Determine the (x, y) coordinate at the center of the cell enclosing the given text.  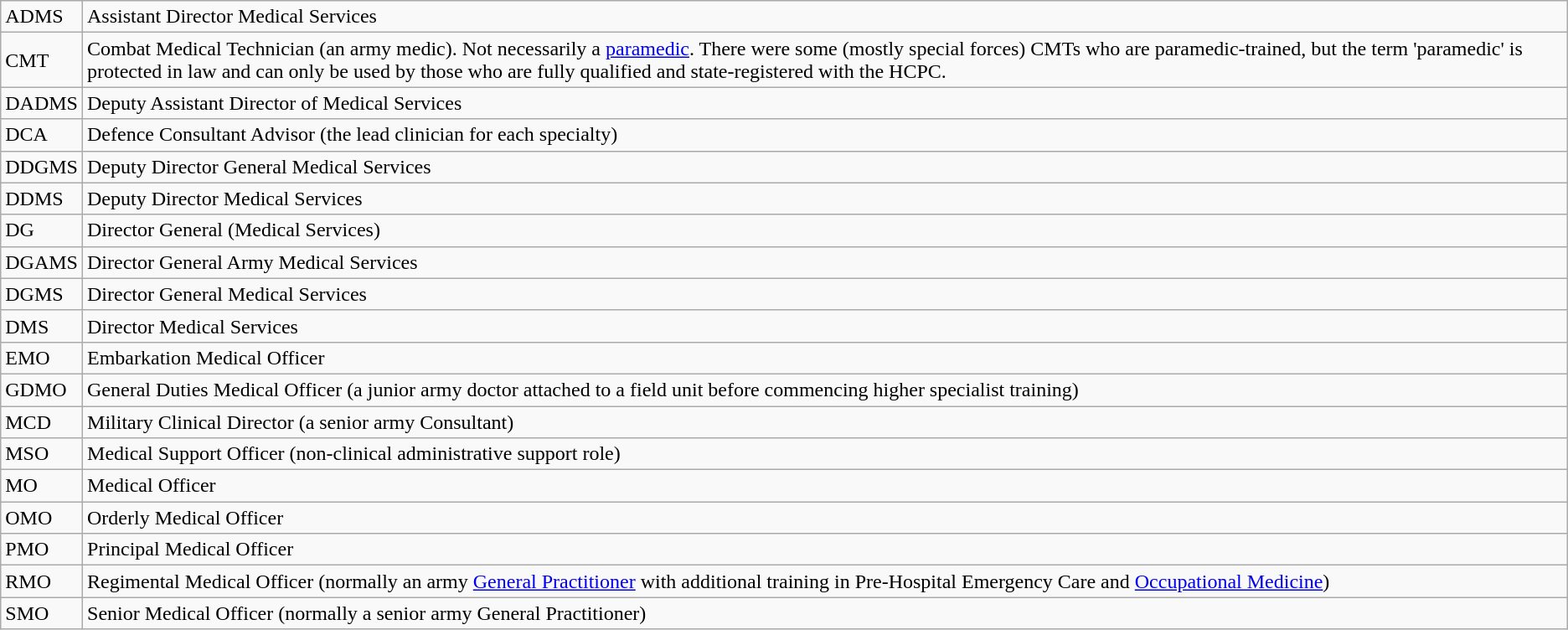
OMO (42, 518)
Deputy Director Medical Services (826, 199)
DDGMS (42, 167)
EMO (42, 358)
Director Medical Services (826, 326)
ADMS (42, 17)
DG (42, 230)
DCA (42, 135)
DGMS (42, 294)
MO (42, 486)
Deputy Assistant Director of Medical Services (826, 103)
Orderly Medical Officer (826, 518)
Director General Medical Services (826, 294)
CMT (42, 60)
Assistant Director Medical Services (826, 17)
Defence Consultant Advisor (the lead clinician for each specialty) (826, 135)
DADMS (42, 103)
Director General (Medical Services) (826, 230)
DDMS (42, 199)
Senior Medical Officer (normally a senior army General Practitioner) (826, 613)
Military Clinical Director (a senior army Consultant) (826, 421)
Principal Medical Officer (826, 550)
General Duties Medical Officer (a junior army doctor attached to a field unit before commencing higher specialist training) (826, 390)
MSO (42, 454)
Director General Army Medical Services (826, 262)
Embarkation Medical Officer (826, 358)
Medical Support Officer (non-clinical administrative support role) (826, 454)
Deputy Director General Medical Services (826, 167)
MCD (42, 421)
DMS (42, 326)
SMO (42, 613)
PMO (42, 550)
GDMO (42, 390)
RMO (42, 581)
Regimental Medical Officer (normally an army General Practitioner with additional training in Pre-Hospital Emergency Care and Occupational Medicine) (826, 581)
DGAMS (42, 262)
Medical Officer (826, 486)
